Return (x, y) of the center of cell containing provided text 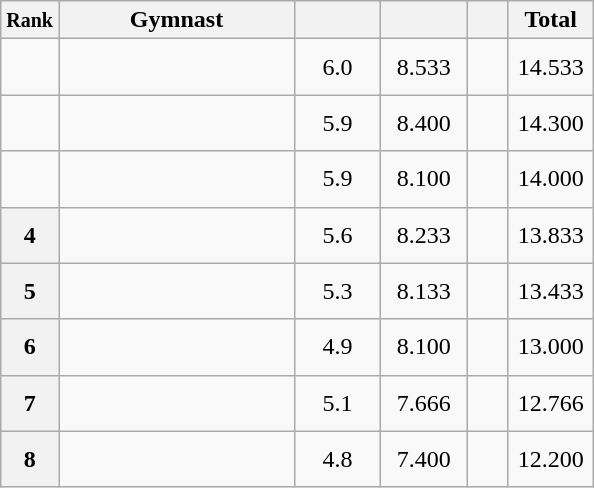
8.233 (424, 235)
13.433 (551, 291)
5.3 (338, 291)
5 (30, 291)
14.533 (551, 67)
13.000 (551, 347)
5.6 (338, 235)
4.8 (338, 459)
4 (30, 235)
6 (30, 347)
Rank (30, 20)
Gymnast (176, 20)
7.666 (424, 403)
8 (30, 459)
8.533 (424, 67)
4.9 (338, 347)
Total (551, 20)
12.766 (551, 403)
13.833 (551, 235)
6.0 (338, 67)
8.400 (424, 123)
14.300 (551, 123)
7.400 (424, 459)
7 (30, 403)
8.133 (424, 291)
14.000 (551, 179)
5.1 (338, 403)
12.200 (551, 459)
